For the text-containing cell, return its midpoint in (x, y) coordinate format. 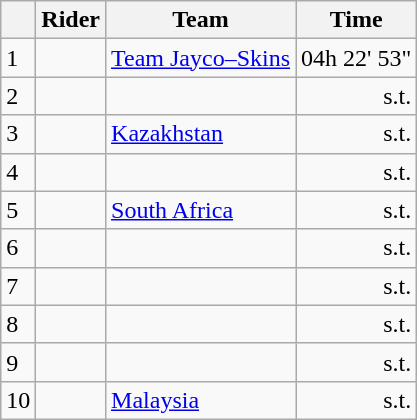
5 (18, 210)
Team (201, 20)
Time (356, 20)
6 (18, 248)
2 (18, 96)
1 (18, 58)
Malaysia (201, 400)
7 (18, 286)
South Africa (201, 210)
04h 22' 53" (356, 58)
Rider (71, 20)
10 (18, 400)
Kazakhstan (201, 134)
4 (18, 172)
3 (18, 134)
9 (18, 362)
8 (18, 324)
Team Jayco–Skins (201, 58)
